Capture the cell that displays the provided text and extract its [x, y] central coordinate. 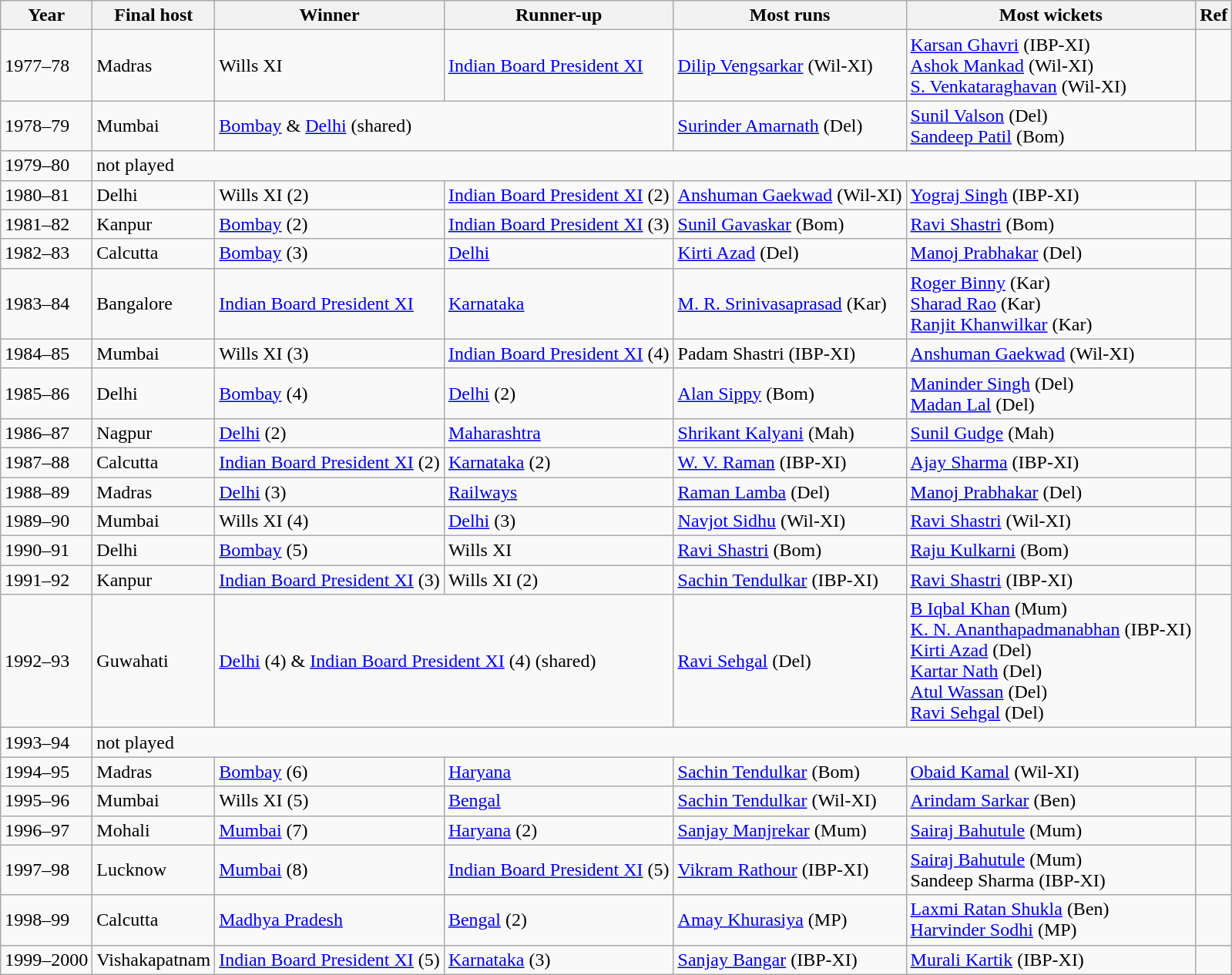
Maninder Singh (Del) Madan Lal (Del) [1051, 393]
Lucknow [154, 870]
Wills XI (5) [330, 801]
1977–78 [46, 65]
Winner [330, 15]
Karsan Ghavri (IBP-XI) Ashok Mankad (Wil-XI) S. Venkataraghavan (Wil-XI) [1051, 65]
Sunil Gavaskar (Bom) [790, 224]
Kirti Azad (Del) [790, 253]
Bombay (3) [330, 253]
Sachin Tendulkar (Bom) [790, 772]
1980–81 [46, 195]
Bombay (4) [330, 393]
1984–85 [46, 353]
Sachin Tendulkar (IBP-XI) [790, 580]
Bombay (5) [330, 551]
Navjot Sidhu (Wil-XI) [790, 521]
Sairaj Bahutule (Mum) [1051, 830]
1990–91 [46, 551]
Vishakapatnam [154, 960]
Bombay (2) [330, 224]
Ravi Shastri (Wil-XI) [1051, 521]
Haryana [559, 772]
1978–79 [46, 126]
Mumbai (7) [330, 830]
Most wickets [1051, 15]
Ajay Sharma (IBP-XI) [1051, 462]
Ravi Shastri (IBP-XI) [1051, 580]
1989–90 [46, 521]
Alan Sippy (Bom) [790, 393]
Wills XI (4) [330, 521]
B Iqbal Khan (Mum) K. N. Ananthapadmanabhan (IBP-XI) Kirti Azad (Del) Kartar Nath (Del) Atul Wassan (Del) Ravi Sehgal (Del) [1051, 661]
Sachin Tendulkar (Wil-XI) [790, 801]
Bengal (2) [559, 920]
Karnataka [559, 303]
Sunil Gudge (Mah) [1051, 433]
Murali Kartik (IBP-XI) [1051, 960]
1981–82 [46, 224]
1996–97 [46, 830]
Padam Shastri (IBP-XI) [790, 353]
1997–98 [46, 870]
Raman Lamba (Del) [790, 492]
Ref [1214, 15]
Yograj Singh (IBP-XI) [1051, 195]
Year [46, 15]
Wills XI (3) [330, 353]
Most runs [790, 15]
1985–86 [46, 393]
Maharashtra [559, 433]
Laxmi Ratan Shukla (Ben) Harvinder Sodhi (MP) [1051, 920]
Runner-up [559, 15]
Roger Binny (Kar) Sharad Rao (Kar) Ranjit Khanwilkar (Kar) [1051, 303]
Madhya Pradesh [330, 920]
Bangalore [154, 303]
Bombay & Delhi (shared) [444, 126]
1979–80 [46, 166]
1991–92 [46, 580]
Raju Kulkarni (Bom) [1051, 551]
Guwahati [154, 661]
Karnataka (2) [559, 462]
Railways [559, 492]
Karnataka (3) [559, 960]
Shrikant Kalyani (Mah) [790, 433]
Haryana (2) [559, 830]
Dilip Vengsarkar (Wil-XI) [790, 65]
Sanjay Manjrekar (Mum) [790, 830]
Bombay (6) [330, 772]
W. V. Raman (IBP-XI) [790, 462]
Sanjay Bangar (IBP-XI) [790, 960]
1995–96 [46, 801]
Bengal [559, 801]
M. R. Srinivasaprasad (Kar) [790, 303]
Surinder Amarnath (Del) [790, 126]
Ravi Sehgal (Del) [790, 661]
Obaid Kamal (Wil-XI) [1051, 772]
1994–95 [46, 772]
Sairaj Bahutule (Mum) Sandeep Sharma (IBP-XI) [1051, 870]
1982–83 [46, 253]
1999–2000 [46, 960]
Delhi (4) & Indian Board President XI (4) (shared) [444, 661]
Sunil Valson (Del) Sandeep Patil (Bom) [1051, 126]
Final host [154, 15]
Nagpur [154, 433]
Amay Khurasiya (MP) [790, 920]
Indian Board President XI (4) [559, 353]
Mohali [154, 830]
1988–89 [46, 492]
1983–84 [46, 303]
1993–94 [46, 742]
Mumbai (8) [330, 870]
1998–99 [46, 920]
1986–87 [46, 433]
1987–88 [46, 462]
1992–93 [46, 661]
Vikram Rathour (IBP-XI) [790, 870]
Arindam Sarkar (Ben) [1051, 801]
